Identify which cell holds the provided text, then report its [x, y] central coordinate. 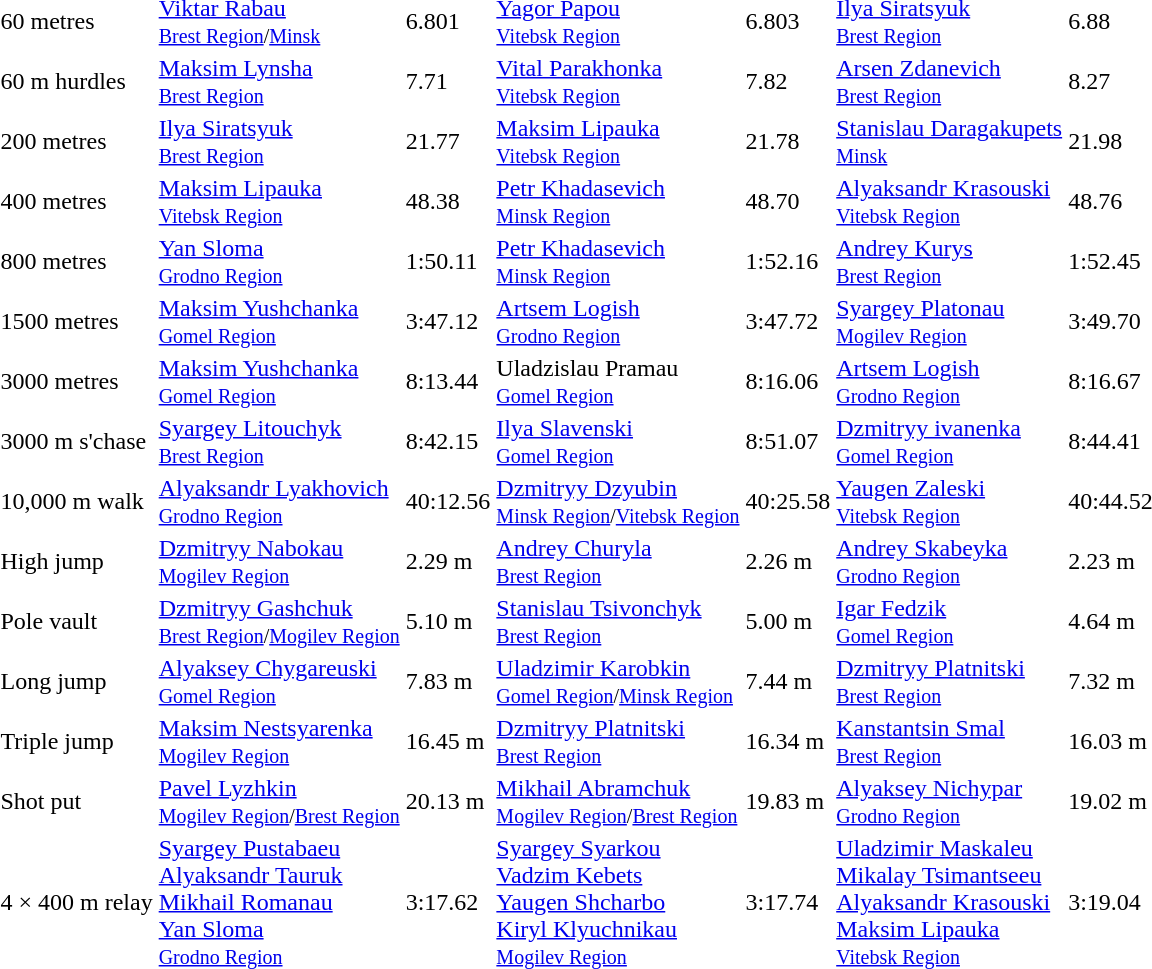
Syargey LitouchykBrest Region [279, 442]
Stanislau DaragakupetsMinsk [950, 142]
Igar FedzikGomel Region [950, 622]
8:42.15 [448, 442]
7.82 [788, 82]
Yaugen ZaleskiVitebsk Region [950, 502]
Andrey SkabeykaGrodno Region [950, 562]
Andrey KurysBrest Region [950, 262]
16.45 m [448, 742]
48.38 [448, 202]
Syargey PlatonauMogilev Region [950, 322]
21.78 [788, 142]
Dzmitryy NabokauMogilev Region [279, 562]
Alyaksey NichyparGrodno Region [950, 802]
Uladzislau PramauGomel Region [618, 382]
Maksim NestsyarenkaMogilev Region [279, 742]
8:13.44 [448, 382]
Kanstantsin SmalBrest Region [950, 742]
3:47.12 [448, 322]
1:52.16 [788, 262]
Stanislau TsivonchykBrest Region [618, 622]
20.13 m [448, 802]
Dzmitryy GashchukBrest Region/Mogilev Region [279, 622]
16.34 m [788, 742]
8:51.07 [788, 442]
Arsen ZdanevichBrest Region [950, 82]
3:47.72 [788, 322]
7.44 m [788, 682]
Uladzimir KarobkinGomel Region/Minsk Region [618, 682]
Pavel LyzhkinMogilev Region/Brest Region [279, 802]
8:16.06 [788, 382]
Ilya SiratsyukBrest Region [279, 142]
Dzmitryy ivanenkaGomel Region [950, 442]
Alyaksandr KrasouskiVitebsk Region [950, 202]
19.83 m [788, 802]
Yan SlomaGrodno Region [279, 262]
5.10 m [448, 622]
48.70 [788, 202]
1:50.11 [448, 262]
5.00 m [788, 622]
Dzmitryy DzyubinMinsk Region/Vitebsk Region [618, 502]
Vital ParakhonkaVitebsk Region [618, 82]
2.26 m [788, 562]
Mikhail AbramchukMogilev Region/Brest Region [618, 802]
Andrey ChurylaBrest Region [618, 562]
Alyaksey ChygareuskiGomel Region [279, 682]
Alyaksandr LyakhovichGrodno Region [279, 502]
40:12.56 [448, 502]
7.71 [448, 82]
40:25.58 [788, 502]
7.83 m [448, 682]
2.29 m [448, 562]
21.77 [448, 142]
Ilya SlavenskiGomel Region [618, 442]
Maksim LynshaBrest Region [279, 82]
